Extract the (X, Y) coordinate from the center of the cell holding the provided text.  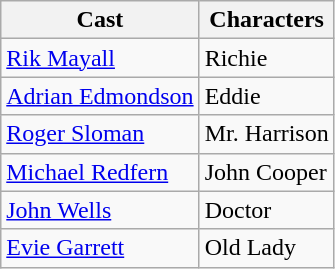
Eddie (266, 96)
John Wells (100, 210)
Adrian Edmondson (100, 96)
Evie Garrett (100, 248)
Rik Mayall (100, 58)
Mr. Harrison (266, 134)
Roger Sloman (100, 134)
Cast (100, 20)
Michael Redfern (100, 172)
Doctor (266, 210)
Richie (266, 58)
Characters (266, 20)
Old Lady (266, 248)
John Cooper (266, 172)
